Identify which cell holds the provided text, then report its [X, Y] central coordinate. 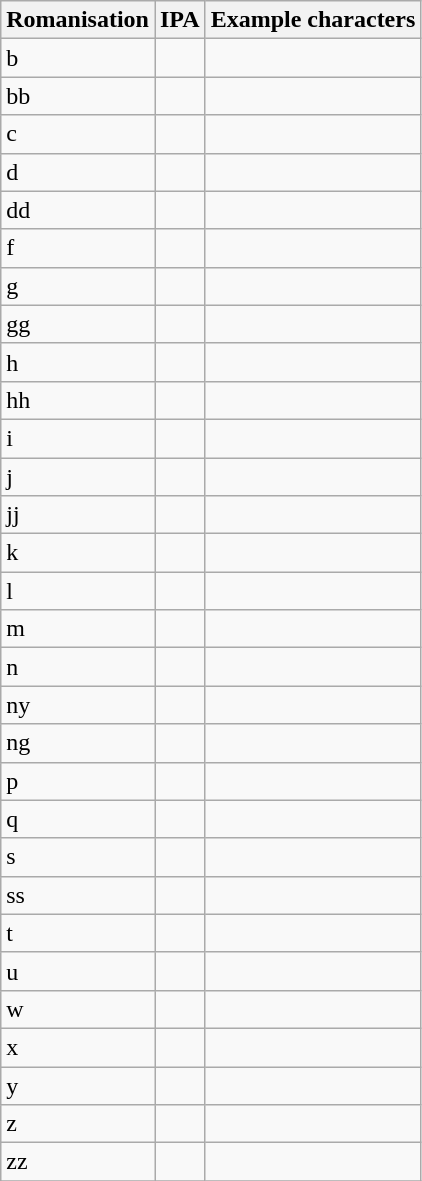
d [78, 172]
t [78, 933]
ss [78, 895]
h [78, 362]
u [78, 971]
g [78, 286]
p [78, 781]
l [78, 591]
bb [78, 96]
z [78, 1124]
n [78, 667]
gg [78, 324]
x [78, 1047]
s [78, 857]
q [78, 819]
m [78, 629]
Example characters [313, 20]
jj [78, 515]
w [78, 1009]
hh [78, 400]
IPA [180, 20]
c [78, 134]
zz [78, 1162]
b [78, 58]
dd [78, 210]
f [78, 248]
ng [78, 743]
ny [78, 705]
y [78, 1085]
k [78, 553]
i [78, 438]
Romanisation [78, 20]
j [78, 477]
